Return (x, y) of the center of cell containing provided text 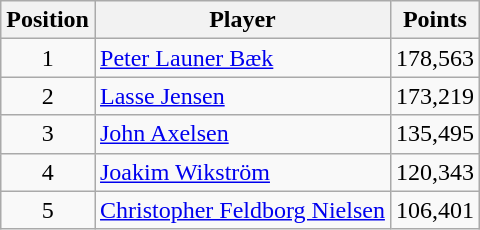
Joakim Wikström (242, 172)
135,495 (434, 134)
John Axelsen (242, 134)
Position (48, 20)
Christopher Feldborg Nielsen (242, 210)
Points (434, 20)
Peter Launer Bæk (242, 58)
Player (242, 20)
178,563 (434, 58)
Lasse Jensen (242, 96)
173,219 (434, 96)
5 (48, 210)
120,343 (434, 172)
3 (48, 134)
106,401 (434, 210)
2 (48, 96)
1 (48, 58)
4 (48, 172)
